For the text-containing cell, return its midpoint in [x, y] coordinate format. 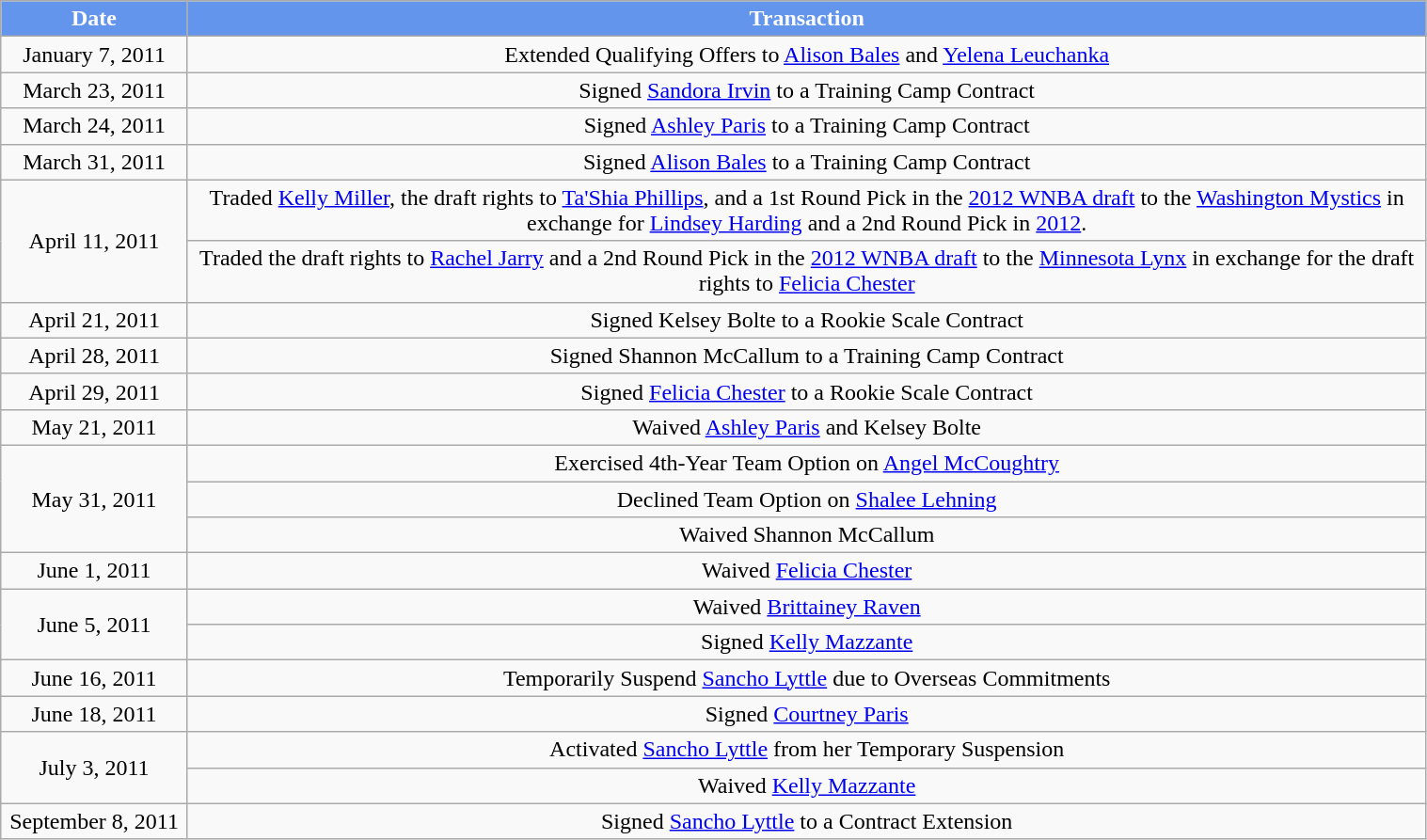
May 31, 2011 [94, 499]
Declined Team Option on Shalee Lehning [807, 499]
June 16, 2011 [94, 678]
March 24, 2011 [94, 126]
Signed Sancho Lyttle to a Contract Extension [807, 821]
Waived Felicia Chester [807, 571]
Waived Shannon McCallum [807, 535]
Signed Courtney Paris [807, 714]
April 29, 2011 [94, 391]
Signed Kelly Mazzante [807, 642]
Transaction [807, 19]
September 8, 2011 [94, 821]
June 18, 2011 [94, 714]
April 28, 2011 [94, 356]
March 31, 2011 [94, 162]
Waived Brittainey Raven [807, 607]
May 21, 2011 [94, 427]
April 11, 2011 [94, 241]
January 7, 2011 [94, 55]
Signed Sandora Irvin to a Training Camp Contract [807, 90]
Activated Sancho Lyttle from her Temporary Suspension [807, 750]
Signed Felicia Chester to a Rookie Scale Contract [807, 391]
Signed Ashley Paris to a Training Camp Contract [807, 126]
June 5, 2011 [94, 625]
July 3, 2011 [94, 768]
Signed Shannon McCallum to a Training Camp Contract [807, 356]
Signed Kelsey Bolte to a Rookie Scale Contract [807, 320]
Signed Alison Bales to a Training Camp Contract [807, 162]
Extended Qualifying Offers to Alison Bales and Yelena Leuchanka [807, 55]
June 1, 2011 [94, 571]
March 23, 2011 [94, 90]
Date [94, 19]
Temporarily Suspend Sancho Lyttle due to Overseas Commitments [807, 678]
Waived Ashley Paris and Kelsey Bolte [807, 427]
Exercised 4th-Year Team Option on Angel McCoughtry [807, 463]
Waived Kelly Mazzante [807, 785]
April 21, 2011 [94, 320]
